For the text-containing cell, return its midpoint in [X, Y] coordinate format. 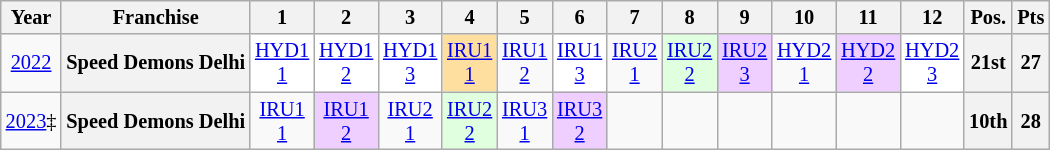
HYD23 [932, 63]
27 [1030, 63]
IRU31 [524, 121]
3 [410, 17]
HYD11 [282, 63]
HYD12 [346, 63]
7 [634, 17]
HYD21 [804, 63]
2022 [32, 63]
12 [932, 17]
IRU32 [580, 121]
Year [32, 17]
1 [282, 17]
HYD13 [410, 63]
9 [744, 17]
Pos. [988, 17]
Franchise [156, 17]
IRU23 [744, 63]
28 [1030, 121]
5 [524, 17]
8 [690, 17]
2023‡ [32, 121]
HYD22 [868, 63]
IRU13 [580, 63]
10th [988, 121]
11 [868, 17]
2 [346, 17]
10 [804, 17]
6 [580, 17]
21st [988, 63]
4 [470, 17]
Pts [1030, 17]
